Find where the given text appears and provide that cell's center as [x, y] coordinate. 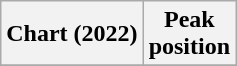
Peakposition [189, 34]
Chart (2022) [72, 34]
